Capture the cell that displays the provided text and extract its [x, y] central coordinate. 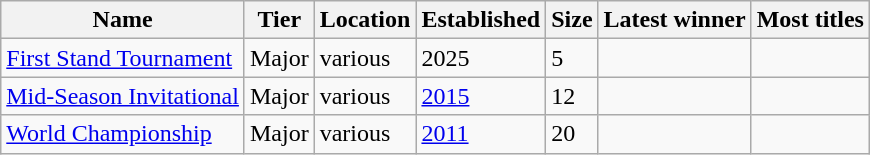
2011 [481, 134]
First Stand Tournament [123, 58]
5 [572, 58]
Most titles [810, 20]
Tier [279, 20]
Latest winner [674, 20]
Name [123, 20]
12 [572, 96]
2015 [481, 96]
Size [572, 20]
2025 [481, 58]
Established [481, 20]
Location [365, 20]
Mid-Season Invitational [123, 96]
World Championship [123, 134]
20 [572, 134]
